Search for the cell housing the specified text and yield its (X, Y) center coordinate. 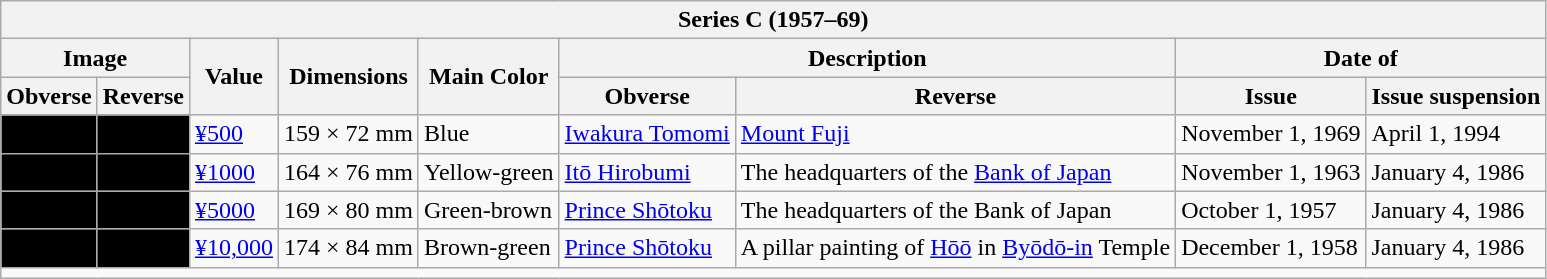
Itō Hirobumi (647, 172)
164 × 76 mm (349, 172)
November 1, 1969 (1271, 134)
¥500 (234, 134)
Iwakura Tomomi (647, 134)
Value (234, 77)
Blue (488, 134)
December 1, 1958 (1271, 248)
Series C (1957–69) (774, 20)
October 1, 1957 (1271, 210)
Main Color (488, 77)
Description (868, 58)
Issue (1271, 96)
159 × 72 mm (349, 134)
Date of (1361, 58)
April 1, 1994 (1456, 134)
169 × 80 mm (349, 210)
Yellow-green (488, 172)
¥5000 (234, 210)
¥1000 (234, 172)
A pillar painting of Hōō in Byōdō-in Temple (955, 248)
Image (96, 58)
174 × 84 mm (349, 248)
Dimensions (349, 77)
Mount Fuji (955, 134)
¥10,000 (234, 248)
Issue suspension (1456, 96)
Green-brown (488, 210)
November 1, 1963 (1271, 172)
Brown-green (488, 248)
